Extract the [X, Y] coordinate from the center of the cell holding the provided text.  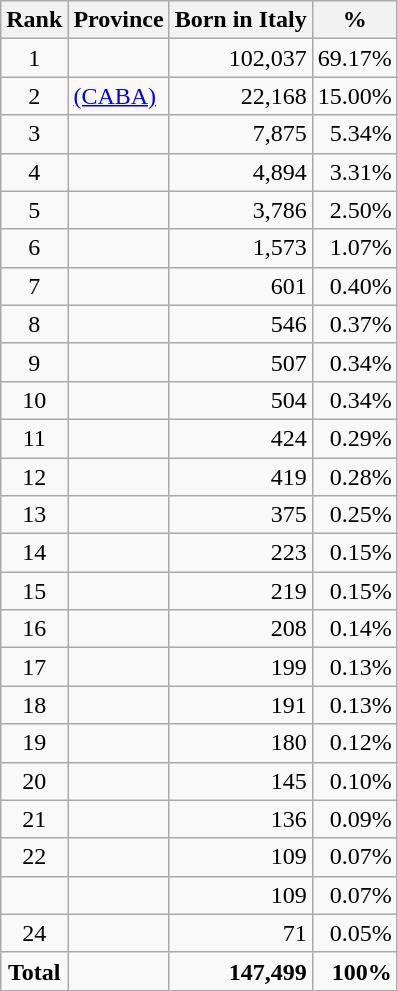
5.34% [354, 134]
147,499 [240, 971]
% [354, 20]
0.10% [354, 781]
Total [34, 971]
0.28% [354, 477]
(CABA) [118, 96]
5 [34, 210]
13 [34, 515]
180 [240, 743]
4 [34, 172]
208 [240, 629]
507 [240, 362]
0.09% [354, 819]
136 [240, 819]
Rank [34, 20]
191 [240, 705]
0.40% [354, 286]
71 [240, 933]
11 [34, 438]
6 [34, 248]
21 [34, 819]
601 [240, 286]
4,894 [240, 172]
0.05% [354, 933]
14 [34, 553]
18 [34, 705]
1.07% [354, 248]
199 [240, 667]
22 [34, 857]
0.12% [354, 743]
0.25% [354, 515]
504 [240, 400]
7 [34, 286]
0.37% [354, 324]
102,037 [240, 58]
2.50% [354, 210]
19 [34, 743]
3,786 [240, 210]
15 [34, 591]
20 [34, 781]
0.29% [354, 438]
7,875 [240, 134]
12 [34, 477]
8 [34, 324]
2 [34, 96]
375 [240, 515]
15.00% [354, 96]
424 [240, 438]
223 [240, 553]
10 [34, 400]
3.31% [354, 172]
9 [34, 362]
3 [34, 134]
Born in Italy [240, 20]
1,573 [240, 248]
100% [354, 971]
419 [240, 477]
Province [118, 20]
22,168 [240, 96]
16 [34, 629]
69.17% [354, 58]
219 [240, 591]
0.14% [354, 629]
546 [240, 324]
145 [240, 781]
1 [34, 58]
17 [34, 667]
24 [34, 933]
